From the cell containing the given text, extract its center point as (X, Y) coordinate. 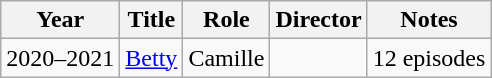
Role (226, 20)
Director (318, 20)
Year (60, 20)
Betty (152, 58)
Camille (226, 58)
2020–2021 (60, 58)
12 episodes (429, 58)
Notes (429, 20)
Title (152, 20)
